Pinpoint the cell where the given text exists, returning its [x, y] midpoint coordinate. 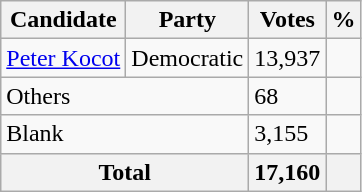
Others [125, 96]
3,155 [288, 134]
Democratic [188, 58]
Votes [288, 20]
68 [288, 96]
Total [125, 172]
Candidate [64, 20]
Peter Kocot [64, 58]
17,160 [288, 172]
Blank [125, 134]
% [344, 20]
Party [188, 20]
13,937 [288, 58]
